Capture the cell that displays the provided text and extract its (x, y) central coordinate. 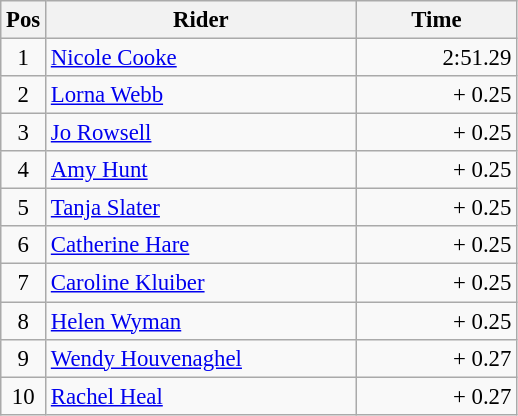
Rachel Heal (202, 396)
9 (24, 358)
Helen Wyman (202, 321)
8 (24, 321)
Pos (24, 20)
10 (24, 396)
Catherine Hare (202, 245)
Wendy Houvenaghel (202, 358)
4 (24, 170)
Time (436, 20)
Jo Rowsell (202, 133)
1 (24, 58)
6 (24, 245)
Caroline Kluiber (202, 283)
Lorna Webb (202, 95)
2 (24, 95)
Amy Hunt (202, 170)
3 (24, 133)
Rider (202, 20)
2:51.29 (436, 58)
Nicole Cooke (202, 58)
Tanja Slater (202, 208)
7 (24, 283)
5 (24, 208)
